Search for the cell housing the specified text and yield its [X, Y] center coordinate. 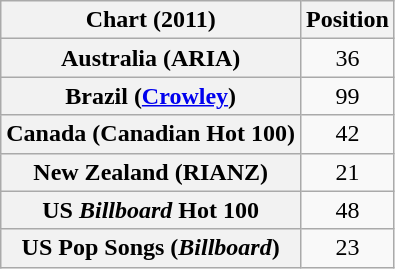
Canada (Canadian Hot 100) [151, 134]
23 [348, 248]
36 [348, 58]
US Billboard Hot 100 [151, 210]
48 [348, 210]
US Pop Songs (Billboard) [151, 248]
99 [348, 96]
21 [348, 172]
Brazil (Crowley) [151, 96]
Australia (ARIA) [151, 58]
Chart (2011) [151, 20]
Position [348, 20]
42 [348, 134]
New Zealand (RIANZ) [151, 172]
